Detect which cell encompasses the target text, then output its [X, Y] center coordinate. 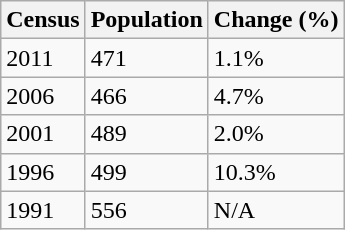
Census [43, 20]
556 [146, 210]
499 [146, 172]
2006 [43, 96]
471 [146, 58]
1991 [43, 210]
2011 [43, 58]
Change (%) [276, 20]
10.3% [276, 172]
4.7% [276, 96]
1.1% [276, 58]
2.0% [276, 134]
N/A [276, 210]
Population [146, 20]
489 [146, 134]
2001 [43, 134]
466 [146, 96]
1996 [43, 172]
